Detect which cell encompasses the target text, then output its (x, y) center coordinate. 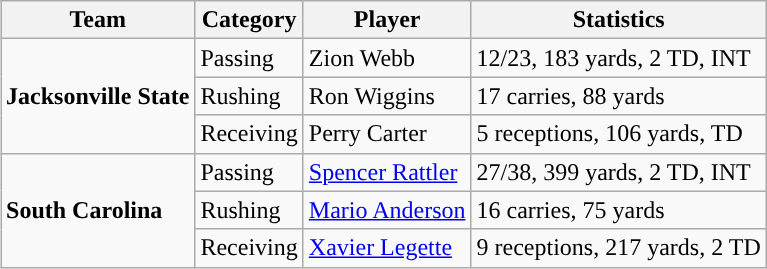
South Carolina (98, 210)
Category (249, 20)
Spencer Rattler (387, 172)
Ron Wiggins (387, 96)
Zion Webb (387, 58)
Mario Anderson (387, 210)
12/23, 183 yards, 2 TD, INT (618, 58)
Team (98, 20)
Jacksonville State (98, 96)
27/38, 399 yards, 2 TD, INT (618, 172)
Perry Carter (387, 134)
Statistics (618, 20)
Xavier Legette (387, 248)
5 receptions, 106 yards, TD (618, 134)
Player (387, 20)
17 carries, 88 yards (618, 96)
16 carries, 75 yards (618, 210)
9 receptions, 217 yards, 2 TD (618, 248)
